Search for the cell housing the specified text and yield its (X, Y) center coordinate. 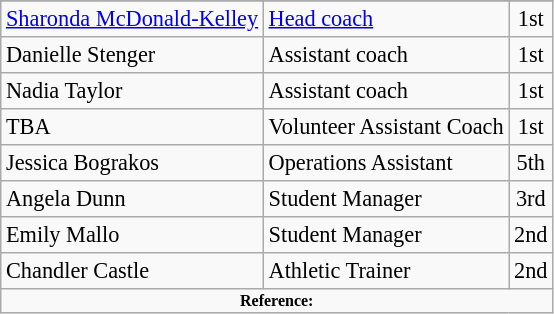
Danielle Stenger (132, 55)
Emily Mallo (132, 234)
Athletic Trainer (386, 270)
Chandler Castle (132, 270)
Nadia Taylor (132, 90)
5th (531, 162)
Reference: (277, 300)
Sharonda McDonald-Kelley (132, 19)
Angela Dunn (132, 198)
Volunteer Assistant Coach (386, 126)
Operations Assistant (386, 162)
Jessica Bograkos (132, 162)
3rd (531, 198)
Head coach (386, 19)
TBA (132, 126)
